Provide the [X, Y] coordinate of the cell's center where the given text is located.  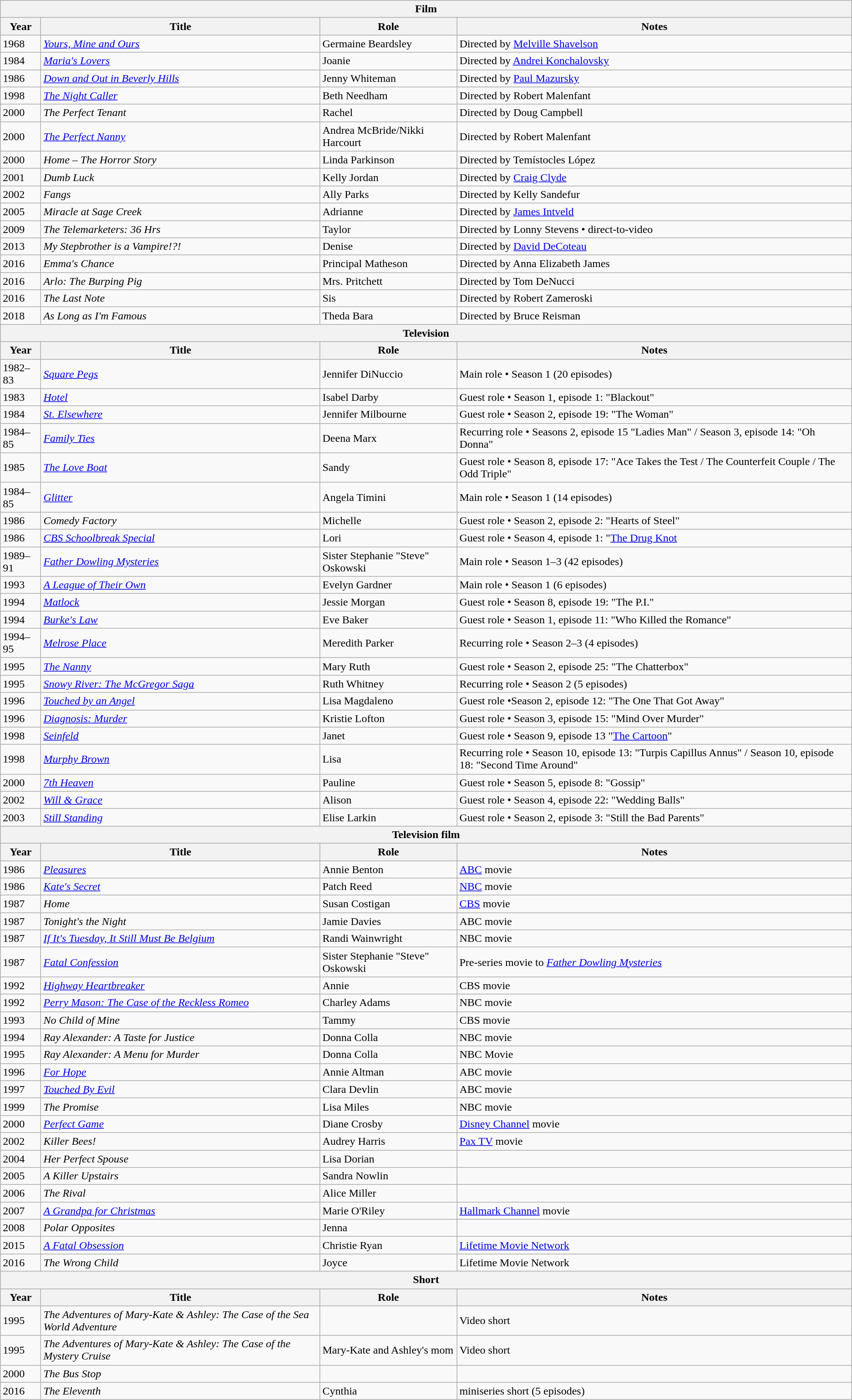
2015 [21, 1245]
Denise [389, 247]
Dumb Luck [180, 177]
Audrey Harris [389, 1141]
Guest role • Season 4, episode 22: "Wedding Balls" [654, 800]
Sandra Nowlin [389, 1176]
Jennifer DiNuccio [389, 374]
Recurring role • Season 2 (5 episodes) [654, 684]
Maria's Lovers [180, 61]
2003 [21, 817]
Angela Timini [389, 497]
Tonight's the Night [180, 921]
1997 [21, 1089]
Jessie Morgan [389, 602]
Lisa Magdaleno [389, 701]
Pauline [389, 783]
Main role • Season 1 (20 episodes) [654, 374]
The Wrong Child [180, 1263]
Alice Miller [389, 1193]
Glitter [180, 497]
Seinfeld [180, 736]
Meredith Parker [389, 643]
Directed by Anna Elizabeth James [654, 264]
Hotel [180, 397]
Ruth Whitney [389, 684]
2008 [21, 1228]
1983 [21, 397]
Joyce [389, 1263]
Lisa Dorian [389, 1159]
Joanie [389, 61]
Killer Bees! [180, 1141]
Television film [426, 834]
Diagnosis: Murder [180, 718]
A Killer Upstairs [180, 1176]
2009 [21, 229]
Main role • Season 1–3 (42 episodes) [654, 561]
Eve Baker [389, 620]
Miracle at Sage Creek [180, 212]
Marie O'Riley [389, 1211]
The Love Boat [180, 468]
Down and Out in Beverly Hills [180, 78]
Susan Costigan [389, 904]
Square Pegs [180, 374]
Adrianne [389, 212]
For Hope [180, 1072]
Theda Bara [389, 316]
Sandy [389, 468]
Guest role • Season 1, episode 1: "Blackout" [654, 397]
Cynthia [389, 1391]
Annie Benton [389, 869]
Still Standing [180, 817]
Polar Opposites [180, 1228]
No Child of Mine [180, 1020]
Ally Parks [389, 194]
Mrs. Pritchett [389, 281]
The Rival [180, 1193]
Yours, Mine and Ours [180, 44]
Touched by an Angel [180, 701]
Rachel [389, 113]
2004 [21, 1159]
Diane Crosby [389, 1124]
Kristie Lofton [389, 718]
The Perfect Nanny [180, 136]
2001 [21, 177]
Guest role • Season 4, episode 1: "The Drug Knot [654, 538]
Recurring role • Seasons 2, episode 15 "Ladies Man" / Season 3, episode 14: "Oh Donna" [654, 438]
Guest role • Season 8, episode 17: "Ace Takes the Test / The Counterfeit Couple / The Odd Triple" [654, 468]
Burke's Law [180, 620]
Germaine Beardsley [389, 44]
Directed by Doug Campbell [654, 113]
Guest role • Season 1, episode 11: "Who Killed the Romance" [654, 620]
Directed by Robert Zameroski [654, 298]
1968 [21, 44]
Lori [389, 538]
The Bus Stop [180, 1374]
Main role • Season 1 (14 episodes) [654, 497]
As Long as I'm Famous [180, 316]
Directed by Lonny Stevens • direct-to-video [654, 229]
Matlock [180, 602]
Charley Adams [389, 1003]
Directed by Melville Shavelson [654, 44]
Jamie Davies [389, 921]
The Adventures of Mary-Kate & Ashley: The Case of the Sea World Adventure [180, 1320]
Elise Larkin [389, 817]
Will & Grace [180, 800]
Film [426, 9]
Emma's Chance [180, 264]
Kate's Secret [180, 887]
Guest role • Season 3, episode 15: "Mind Over Murder" [654, 718]
2013 [21, 247]
The Eleventh [180, 1391]
Mary Ruth [389, 667]
Home – The Horror Story [180, 160]
CBS Schoolbreak Special [180, 538]
Recurring role • Season 2–3 (4 episodes) [654, 643]
Family Ties [180, 438]
Highway Heartbreaker [180, 986]
Fangs [180, 194]
Comedy Factory [180, 521]
Pleasures [180, 869]
Directed by David DeCoteau [654, 247]
Lisa Miles [389, 1107]
The Perfect Tenant [180, 113]
Guest role • Season 8, episode 19: "The P.I." [654, 602]
Guest role •Season 2, episode 12: "The One That Got Away" [654, 701]
Linda Parkinson [389, 160]
Taylor [389, 229]
A League of Their Own [180, 585]
Father Dowling Mysteries [180, 561]
Alison [389, 800]
Ray Alexander: A Menu for Murder [180, 1055]
Main role • Season 1 (6 episodes) [654, 585]
Directed by Temístocles López [654, 160]
Snowy River: The McGregor Saga [180, 684]
Annie [389, 986]
Christie Ryan [389, 1245]
Jennifer Milbourne [389, 414]
Directed by Bruce Reisman [654, 316]
Randi Wainwright [389, 939]
Her Perfect Spouse [180, 1159]
Guest role • Season 2, episode 19: "The Woman" [654, 414]
Tammy [389, 1020]
Michelle [389, 521]
Disney Channel movie [654, 1124]
Evelyn Gardner [389, 585]
Janet [389, 736]
2007 [21, 1211]
Directed by Craig Clyde [654, 177]
2006 [21, 1193]
Sis [389, 298]
miniseries short (5 episodes) [654, 1391]
The Telemarketers: 36 Hrs [180, 229]
Melrose Place [180, 643]
Patch Reed [389, 887]
Arlo: The Burping Pig [180, 281]
Pax TV movie [654, 1141]
2018 [21, 316]
Television [426, 333]
Guest role • Season 9, episode 13 "The Cartoon" [654, 736]
Murphy Brown [180, 759]
Recurring role • Season 10, episode 13: "Turpis Capillus Annus" / Season 10, episode 18: "Second Time Around" [654, 759]
Clara Devlin [389, 1089]
If It's Tuesday, It Still Must Be Belgium [180, 939]
Pre-series movie to Father Dowling Mysteries [654, 962]
The Night Caller [180, 96]
A Grandpa for Christmas [180, 1211]
Jenny Whiteman [389, 78]
Guest role • Season 2, episode 25: "The Chatterbox" [654, 667]
Guest role • Season 2, episode 2: "Hearts of Steel" [654, 521]
Directed by Tom DeNucci [654, 281]
Perry Mason: The Case of the Reckless Romeo [180, 1003]
My Stepbrother is a Vampire!?! [180, 247]
Directed by Paul Mazursky [654, 78]
1982–83 [21, 374]
Hallmark Channel movie [654, 1211]
Annie Altman [389, 1072]
Jenna [389, 1228]
1999 [21, 1107]
Isabel Darby [389, 397]
1985 [21, 468]
Touched By Evil [180, 1089]
Lisa [389, 759]
Directed by Kelly Sandefur [654, 194]
1989–91 [21, 561]
7th Heaven [180, 783]
St. Elsewhere [180, 414]
Perfect Game [180, 1124]
Guest role • Season 2, episode 3: "Still the Bad Parents" [654, 817]
Beth Needham [389, 96]
Ray Alexander: A Taste for Justice [180, 1037]
Home [180, 904]
The Promise [180, 1107]
The Nanny [180, 667]
Guest role • Season 5, episode 8: "Gossip" [654, 783]
The Last Note [180, 298]
Short [426, 1280]
1994–95 [21, 643]
The Adventures of Mary-Kate & Ashley: The Case of the Mystery Cruise [180, 1350]
NBC Movie [654, 1055]
Directed by James Intveld [654, 212]
Andrea McBride/Nikki Harcourt [389, 136]
A Fatal Obsession [180, 1245]
Kelly Jordan [389, 177]
Mary-Kate and Ashley's mom [389, 1350]
Deena Marx [389, 438]
Fatal Confession [180, 962]
Directed by Andrei Konchalovsky [654, 61]
Principal Matheson [389, 264]
